From the cell containing the given text, extract its center point as [x, y] coordinate. 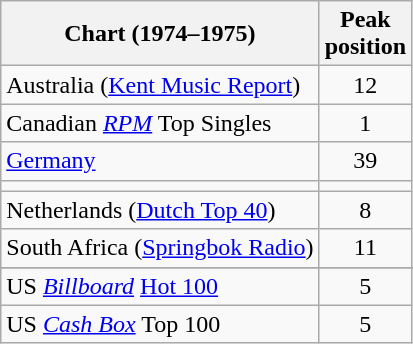
Chart (1974–1975) [160, 34]
8 [365, 210]
Canadian RPM Top Singles [160, 123]
39 [365, 161]
Netherlands (Dutch Top 40) [160, 210]
11 [365, 248]
US Cash Box Top 100 [160, 324]
Peakposition [365, 34]
1 [365, 123]
Germany [160, 161]
South Africa (Springbok Radio) [160, 248]
US Billboard Hot 100 [160, 286]
Australia (Kent Music Report) [160, 85]
12 [365, 85]
